Output the (x, y) coordinate of the center of the cell containing the given text.  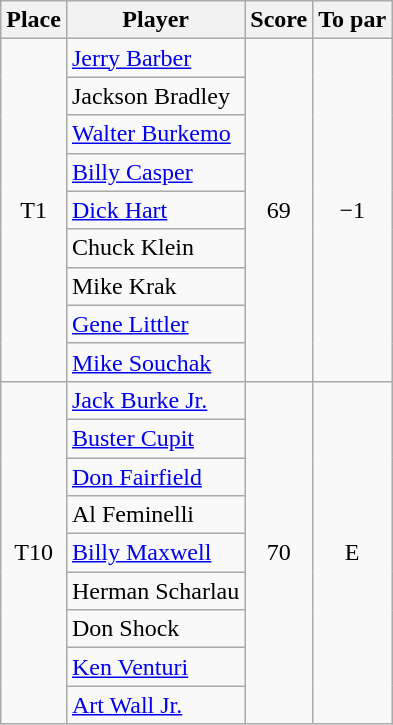
To par (352, 20)
Gene Littler (155, 324)
Walter Burkemo (155, 134)
Al Feminelli (155, 515)
Billy Maxwell (155, 553)
Art Wall Jr. (155, 705)
Chuck Klein (155, 248)
Mike Souchak (155, 362)
Jack Burke Jr. (155, 400)
T10 (34, 552)
E (352, 552)
Ken Venturi (155, 667)
Don Fairfield (155, 477)
Don Shock (155, 629)
Buster Cupit (155, 438)
Score (279, 20)
Player (155, 20)
69 (279, 210)
Jackson Bradley (155, 96)
Herman Scharlau (155, 591)
Place (34, 20)
Billy Casper (155, 172)
Dick Hart (155, 210)
Mike Krak (155, 286)
70 (279, 552)
−1 (352, 210)
Jerry Barber (155, 58)
T1 (34, 210)
